Find where the given text appears and provide that cell's center as (x, y) coordinate. 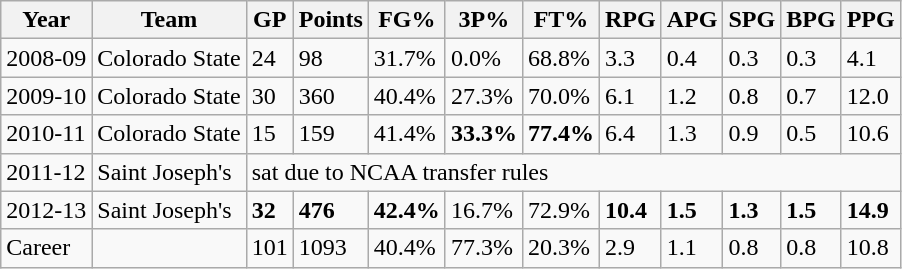
0.0% (484, 58)
27.3% (484, 96)
RPG (631, 20)
FG% (406, 20)
0.5 (811, 134)
1.1 (692, 248)
0.7 (811, 96)
2008-09 (46, 58)
0.4 (692, 58)
10.4 (631, 210)
14.9 (870, 210)
360 (330, 96)
32 (270, 210)
4.1 (870, 58)
12.0 (870, 96)
24 (270, 58)
SPG (752, 20)
2009-10 (46, 96)
Year (46, 20)
GP (270, 20)
77.3% (484, 248)
68.8% (560, 58)
10.8 (870, 248)
30 (270, 96)
10.6 (870, 134)
16.7% (484, 210)
2.9 (631, 248)
1.2 (692, 96)
FT% (560, 20)
159 (330, 134)
sat due to NCAA transfer rules (573, 172)
98 (330, 58)
20.3% (560, 248)
0.9 (752, 134)
Team (169, 20)
BPG (811, 20)
476 (330, 210)
42.4% (406, 210)
2011-12 (46, 172)
33.3% (484, 134)
41.4% (406, 134)
72.9% (560, 210)
15 (270, 134)
101 (270, 248)
PPG (870, 20)
3P% (484, 20)
1093 (330, 248)
APG (692, 20)
2012-13 (46, 210)
6.4 (631, 134)
6.1 (631, 96)
2010-11 (46, 134)
70.0% (560, 96)
Points (330, 20)
31.7% (406, 58)
3.3 (631, 58)
77.4% (560, 134)
Career (46, 248)
